Identify which cell holds the provided text, then report its [x, y] central coordinate. 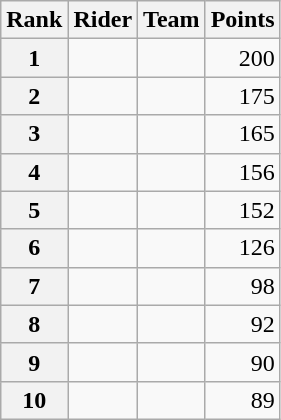
7 [34, 286]
5 [34, 210]
92 [242, 324]
3 [34, 134]
89 [242, 400]
6 [34, 248]
156 [242, 172]
90 [242, 362]
Rank [34, 20]
9 [34, 362]
1 [34, 58]
Points [242, 20]
152 [242, 210]
165 [242, 134]
2 [34, 96]
4 [34, 172]
Team [172, 20]
98 [242, 286]
126 [242, 248]
10 [34, 400]
200 [242, 58]
Rider [103, 20]
8 [34, 324]
175 [242, 96]
